Determine the (x, y) coordinate at the center of the cell enclosing the given text.  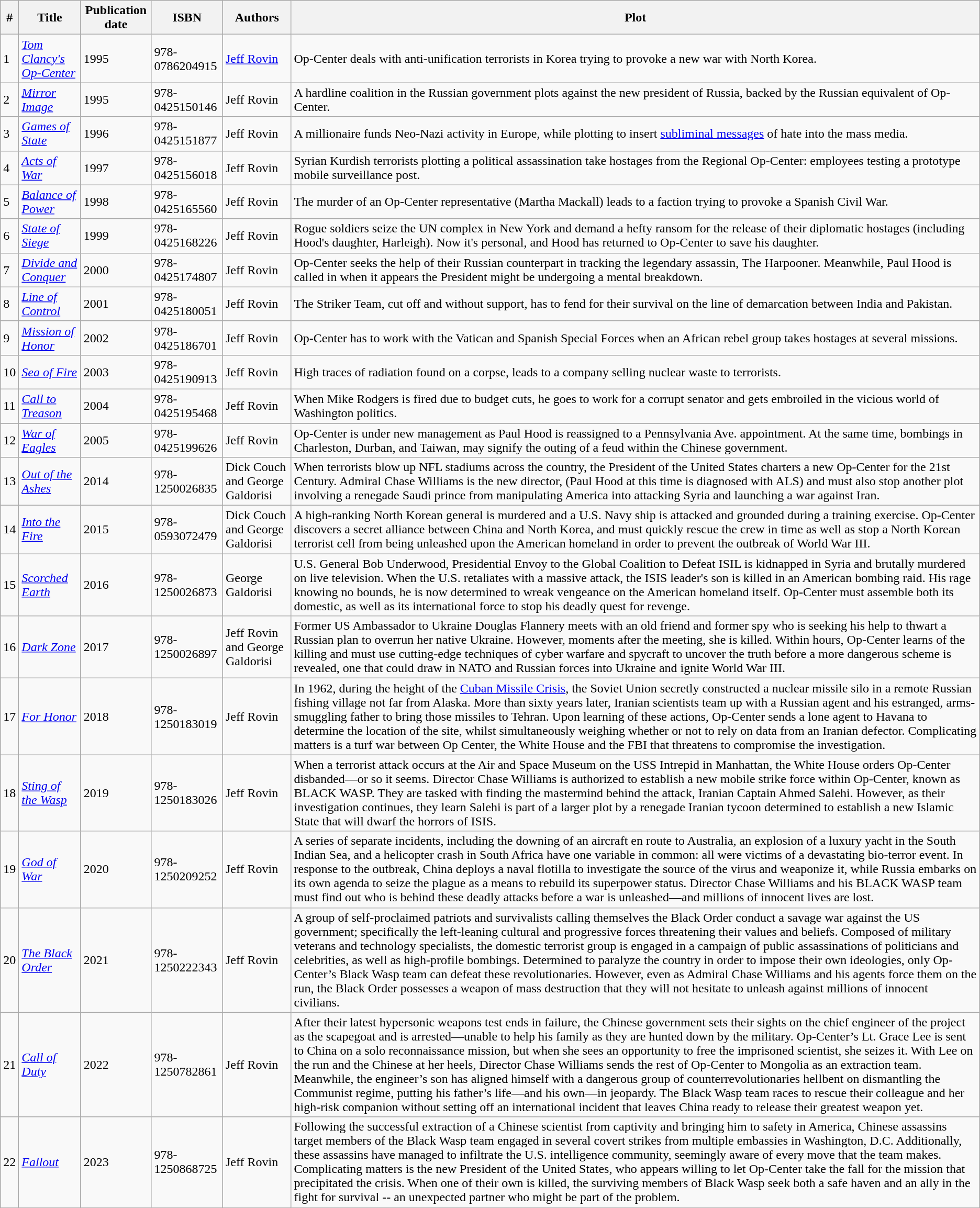
2016 (116, 585)
978-0593072479 (187, 530)
A hardline coalition in the Russian government plots against the new president of Russia, backed by the Russian equivalent of Op-Center. (636, 99)
15 (9, 585)
2020 (116, 869)
2004 (116, 406)
9 (9, 338)
State of Siege (50, 236)
2017 (116, 647)
978-1250209252 (187, 869)
Call to Treason (50, 406)
For Honor (50, 717)
978-0425186701 (187, 338)
George Galdorisi (257, 585)
16 (9, 647)
The murder of an Op-Center representative (Martha Mackall) leads to a faction trying to provoke a Spanish Civil War. (636, 202)
17 (9, 717)
2002 (116, 338)
Acts of War (50, 167)
Mission of Honor (50, 338)
When Mike Rodgers is fired due to budget cuts, he goes to work for a corrupt senator and gets embroiled in the vicious world of Washington politics. (636, 406)
1996 (116, 134)
Mirror Image (50, 99)
978-1250026897 (187, 647)
Into the Fire (50, 530)
3 (9, 134)
978-0425150146 (187, 99)
2021 (116, 960)
Balance of Power (50, 202)
978-0425165560 (187, 202)
Dark Zone (50, 647)
# (9, 18)
Jeff Rovin and George Galdorisi (257, 647)
978-0425180051 (187, 304)
8 (9, 304)
978-1250868725 (187, 1162)
978-1250222343 (187, 960)
1999 (116, 236)
Sea of Fire (50, 372)
7 (9, 270)
War of Eagles (50, 440)
978-1250026835 (187, 482)
2001 (116, 304)
978-1250026873 (187, 585)
Title (50, 18)
A millionaire funds Neo-Nazi activity in Europe, while plotting to insert subliminal messages of hate into the mass media. (636, 134)
978-0425174807 (187, 270)
2 (9, 99)
Op-Center has to work with the Vatican and Spanish Special Forces when an African rebel group takes hostages at several missions. (636, 338)
Plot (636, 18)
The Black Order (50, 960)
Games of State (50, 134)
22 (9, 1162)
10 (9, 372)
2014 (116, 482)
Sting of the Wasp (50, 793)
1997 (116, 167)
ISBN (187, 18)
6 (9, 236)
13 (9, 482)
2015 (116, 530)
11 (9, 406)
Authors (257, 18)
5 (9, 202)
2003 (116, 372)
2019 (116, 793)
2018 (116, 717)
Fallout (50, 1162)
Tom Clancy's Op-Center (50, 59)
Publication date (116, 18)
The Striker Team, cut off and without support, has to fend for their survival on the line of demarcation between India and Pakistan. (636, 304)
978-0425195468 (187, 406)
Scorched Earth (50, 585)
978-1250183019 (187, 717)
14 (9, 530)
20 (9, 960)
978-0425199626 (187, 440)
Op-Center deals with anti-unification terrorists in Korea trying to provoke a new war with North Korea. (636, 59)
978-0425156018 (187, 167)
1998 (116, 202)
1 (9, 59)
Divide and Conquer (50, 270)
978-0425190913 (187, 372)
Call of Duty (50, 1065)
978-0425168226 (187, 236)
High traces of radiation found on a corpse, leads to a company selling nuclear waste to terrorists. (636, 372)
God of War (50, 869)
2005 (116, 440)
978-1250782861 (187, 1065)
978-1250183026 (187, 793)
Out of the Ashes (50, 482)
4 (9, 167)
21 (9, 1065)
12 (9, 440)
18 (9, 793)
19 (9, 869)
978-0425151877 (187, 134)
2023 (116, 1162)
2022 (116, 1065)
2000 (116, 270)
978-0786204915 (187, 59)
Line of Control (50, 304)
